Determine the [X, Y] coordinate at the center of the cell enclosing the given text.  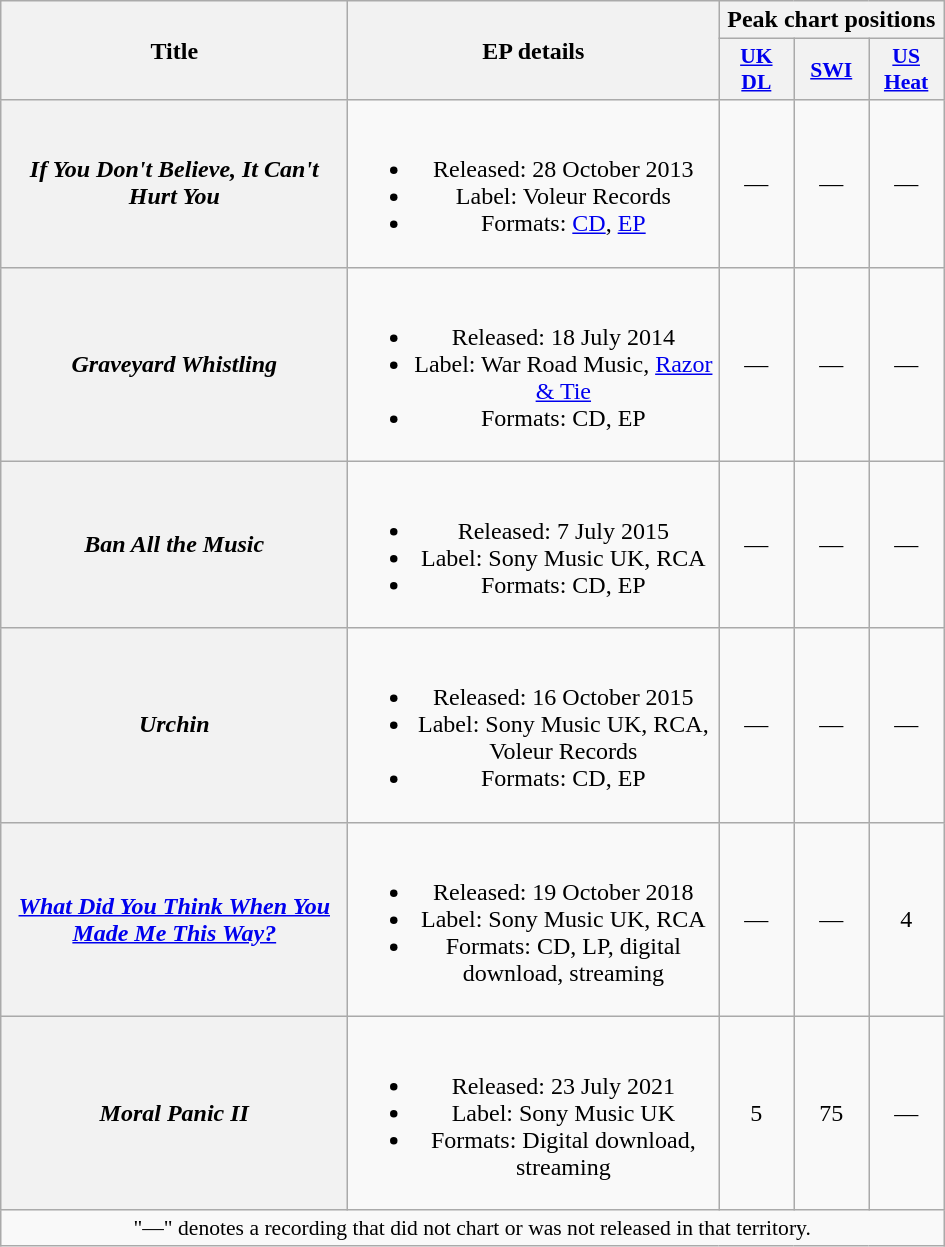
Released: 28 October 2013Label: Voleur RecordsFormats: CD, EP [534, 184]
Released: 23 July 2021Label: Sony Music UKFormats: Digital download, streaming [534, 1113]
5 [756, 1113]
UKDL [756, 70]
USHeat [906, 70]
Released: 18 July 2014Label: War Road Music, Razor & TieFormats: CD, EP [534, 364]
Moral Panic II [174, 1113]
If You Don't Believe, It Can't Hurt You [174, 184]
Released: 19 October 2018Label: Sony Music UK, RCAFormats: CD, LP, digital download, streaming [534, 919]
Released: 16 October 2015Label: Sony Music UK, RCA, Voleur RecordsFormats: CD, EP [534, 725]
"—" denotes a recording that did not chart or was not released in that territory. [472, 1228]
SWI [832, 70]
Title [174, 50]
Released: 7 July 2015Label: Sony Music UK, RCAFormats: CD, EP [534, 544]
Graveyard Whistling [174, 364]
75 [832, 1113]
Urchin [174, 725]
What Did You Think When You Made Me This Way? [174, 919]
4 [906, 919]
EP details [534, 50]
Peak chart positions [832, 20]
Ban All the Music [174, 544]
